Pinpoint the cell where the given text exists, returning its [X, Y] midpoint coordinate. 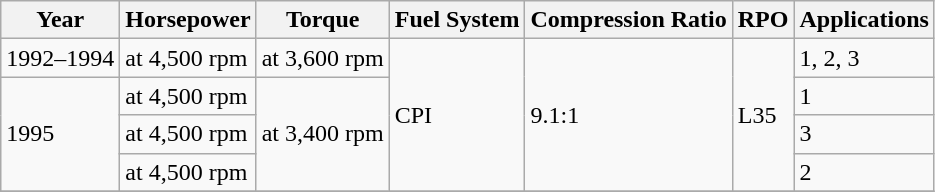
Applications [864, 20]
at 3,400 rpm [322, 134]
Year [60, 20]
1 [864, 96]
9.1:1 [628, 115]
RPO [763, 20]
CPI [457, 115]
Horsepower [188, 20]
1992–1994 [60, 58]
1, 2, 3 [864, 58]
2 [864, 172]
Fuel System [457, 20]
at 3,600 rpm [322, 58]
3 [864, 134]
L35 [763, 115]
1995 [60, 134]
Torque [322, 20]
Compression Ratio [628, 20]
